Pinpoint the cell where the given text exists, returning its (X, Y) midpoint coordinate. 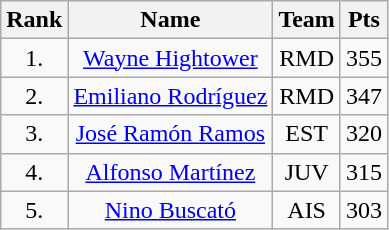
4. (34, 172)
2. (34, 96)
Nino Buscató (170, 210)
Alfonso Martínez (170, 172)
Rank (34, 20)
355 (364, 58)
JUV (307, 172)
303 (364, 210)
EST (307, 134)
347 (364, 96)
Emiliano Rodríguez (170, 96)
320 (364, 134)
AIS (307, 210)
5. (34, 210)
Pts (364, 20)
José Ramón Ramos (170, 134)
3. (34, 134)
1. (34, 58)
Team (307, 20)
315 (364, 172)
Name (170, 20)
Wayne Hightower (170, 58)
